Extract the (x, y) coordinate from the center of the cell holding the provided text.  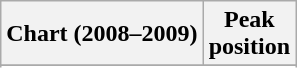
Peakposition (249, 34)
Chart (2008–2009) (102, 34)
